Find where the given text appears and provide that cell's center as (x, y) coordinate. 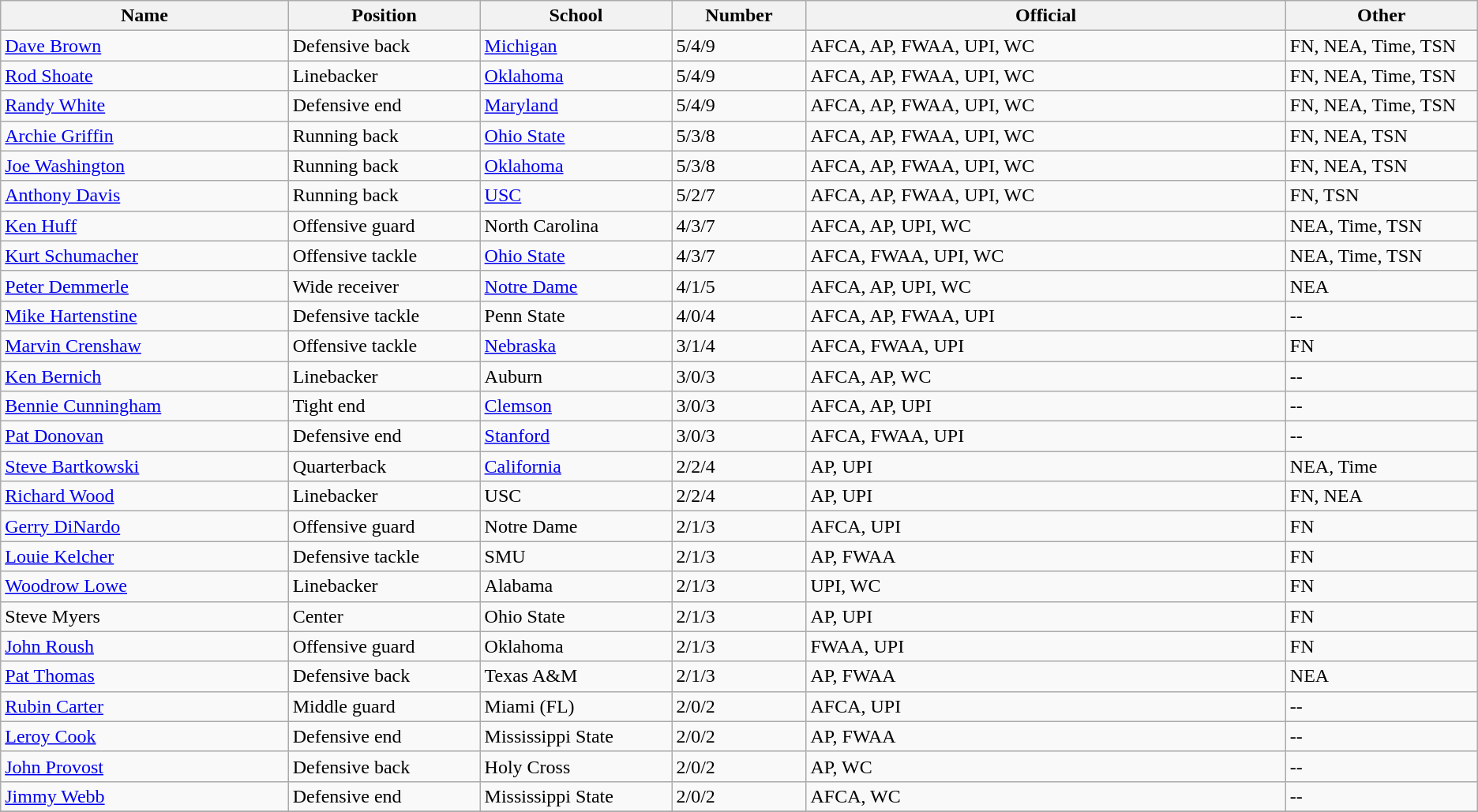
Louie Kelcher (144, 556)
3/1/4 (739, 346)
California (576, 466)
School (576, 16)
Kurt Schumacher (144, 256)
Dave Brown (144, 46)
4/0/4 (739, 316)
Anthony Davis (144, 196)
Name (144, 16)
Maryland (576, 106)
4/1/5 (739, 286)
FN, TSN (1382, 196)
Woodrow Lowe (144, 586)
Archie Griffin (144, 136)
Wide receiver (384, 286)
Randy White (144, 106)
FWAA, UPI (1045, 646)
5/2/7 (739, 196)
AFCA, AP, FWAA, UPI (1045, 316)
Texas A&M (576, 676)
Joe Washington (144, 166)
Ken Huff (144, 226)
Mike Hartenstine (144, 316)
Official (1045, 16)
SMU (576, 556)
Pat Thomas (144, 676)
Stanford (576, 436)
Rubin Carter (144, 706)
Marvin Crenshaw (144, 346)
Number (739, 16)
Jimmy Webb (144, 796)
Bennie Cunningham (144, 406)
Miami (FL) (576, 706)
AP, WC (1045, 766)
Leroy Cook (144, 736)
Pat Donovan (144, 436)
Auburn (576, 376)
Penn State (576, 316)
Peter Demmerle (144, 286)
Rod Shoate (144, 76)
Other (1382, 16)
UPI, WC (1045, 586)
John Roush (144, 646)
AFCA, FWAA, UPI, WC (1045, 256)
Holy Cross (576, 766)
Clemson (576, 406)
Alabama (576, 586)
Tight end (384, 406)
AFCA, AP, UPI (1045, 406)
John Provost (144, 766)
FN, NEA (1382, 496)
Middle guard (384, 706)
Steve Bartkowski (144, 466)
Center (384, 616)
AFCA, WC (1045, 796)
Steve Myers (144, 616)
North Carolina (576, 226)
Quarterback (384, 466)
NEA, Time (1382, 466)
Ken Bernich (144, 376)
Richard Wood (144, 496)
Nebraska (576, 346)
Position (384, 16)
AFCA, AP, WC (1045, 376)
Michigan (576, 46)
Gerry DiNardo (144, 526)
